Provide the (x, y) coordinate of the cell's center where the given text is located.  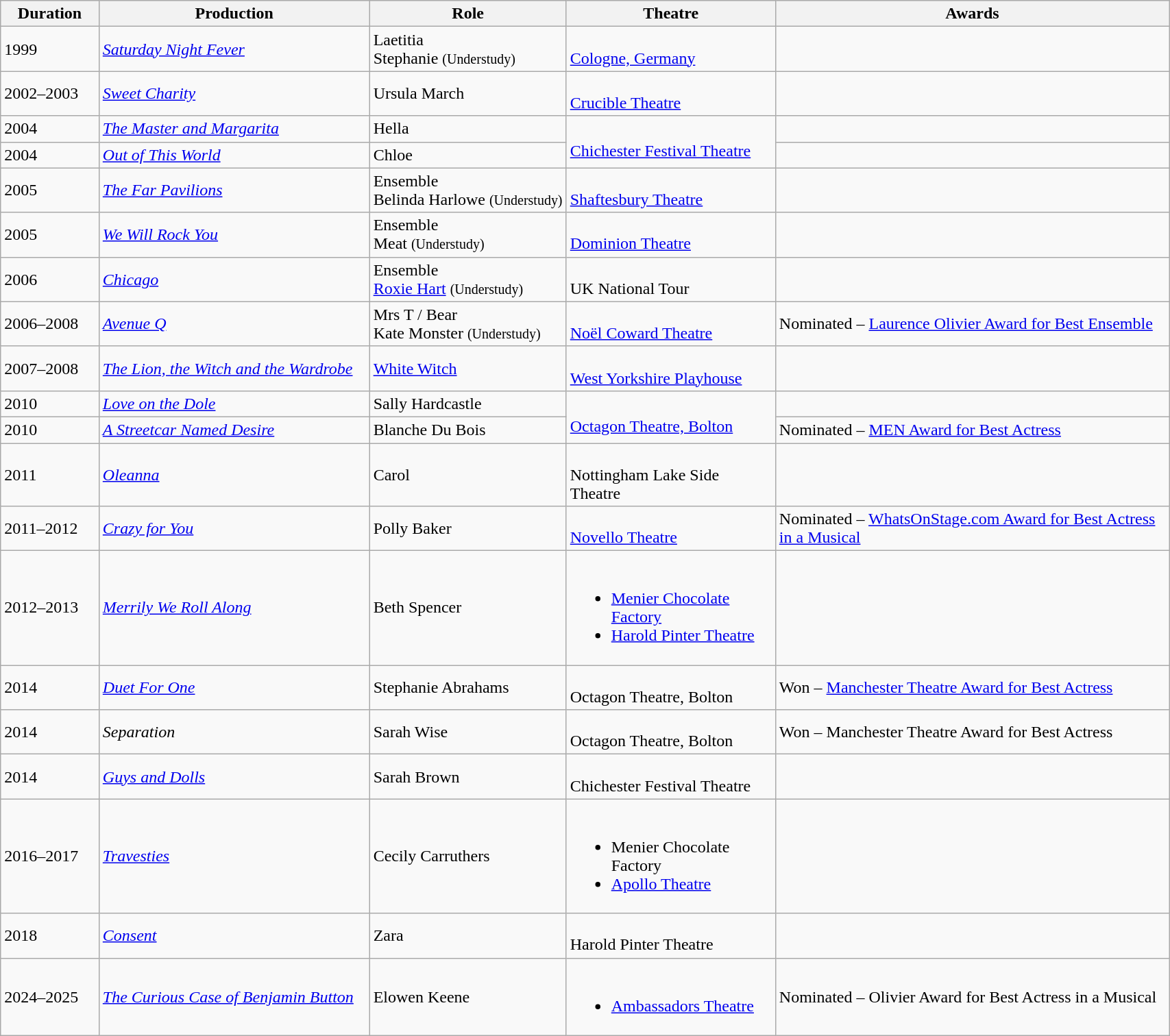
The Master and Margarita (234, 129)
2011–2012 (50, 529)
Merrily We Roll Along (234, 608)
Elowen Keene (467, 996)
Avenue Q (234, 323)
Nominated – WhatsOnStage.com Award for Best Actress in a Musical (972, 529)
Sweet Charity (234, 93)
Shaftesbury Theatre (670, 190)
A Streetcar Named Desire (234, 430)
2006–2008 (50, 323)
Separation (234, 732)
The Curious Case of Benjamin Button (234, 996)
2024–2025 (50, 996)
2011 (50, 474)
Awards (972, 14)
Nominated – Olivier Award for Best Actress in a Musical (972, 996)
UK National Tour (670, 280)
Sarah Wise (467, 732)
Sarah Brown (467, 777)
Chloe (467, 155)
2007–2008 (50, 369)
Novello Theatre (670, 529)
Love on the Dole (234, 404)
Hella (467, 129)
Ensemble Belinda Harlowe (Understudy) (467, 190)
Theatre (670, 14)
Out of This World (234, 155)
1999 (50, 49)
The Lion, the Witch and the Wardrobe (234, 369)
Guys and Dolls (234, 777)
Menier Chocolate FactoryHarold Pinter Theatre (670, 608)
Production (234, 14)
Sally Hardcastle (467, 404)
Ursula March (467, 93)
Duet For One (234, 688)
Harold Pinter Theatre (670, 936)
White Witch (467, 369)
Duration (50, 14)
2002–2003 (50, 93)
Ensemble Roxie Hart (Understudy) (467, 280)
Zara (467, 936)
Carol (467, 474)
Crucible Theatre (670, 93)
Saturday Night Fever (234, 49)
2016–2017 (50, 856)
Consent (234, 936)
Nottingham Lake Side Theatre (670, 474)
Stephanie Abrahams (467, 688)
Polly Baker (467, 529)
The Far Pavilions (234, 190)
Menier Chocolate FactoryApollo Theatre (670, 856)
Beth Spencer (467, 608)
Chicago (234, 280)
Oleanna (234, 474)
Cologne, Germany (670, 49)
Cecily Carruthers (467, 856)
West Yorkshire Playhouse (670, 369)
Travesties (234, 856)
Dominion Theatre (670, 234)
Nominated – Laurence Olivier Award for Best Ensemble (972, 323)
Crazy for You (234, 529)
2018 (50, 936)
2012–2013 (50, 608)
Nominated – MEN Award for Best Actress (972, 430)
Role (467, 14)
Ambassadors Theatre (670, 996)
2006 (50, 280)
Mrs T / Bear Kate Monster (Understudy) (467, 323)
Blanche Du Bois (467, 430)
Noël Coward Theatre (670, 323)
Ensemble Meat (Understudy) (467, 234)
Laetitia Stephanie (Understudy) (467, 49)
We Will Rock You (234, 234)
